Find where the given text appears and provide that cell's center as [X, Y] coordinate. 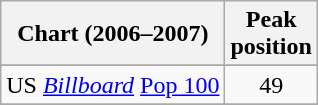
Peakposition [271, 34]
49 [271, 85]
US Billboard Pop 100 [113, 85]
Chart (2006–2007) [113, 34]
